For the text-containing cell, return its midpoint in (x, y) coordinate format. 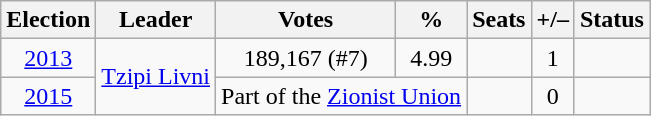
189,167 (#7) (306, 58)
4.99 (432, 58)
Status (612, 20)
+/– (552, 20)
Votes (306, 20)
1 (552, 58)
2013 (48, 58)
2015 (48, 96)
Election (48, 20)
% (432, 20)
Part of the Zionist Union (342, 96)
Leader (156, 20)
Tzipi Livni (156, 77)
0 (552, 96)
Seats (499, 20)
